Return (X, Y) of the center of cell containing provided text 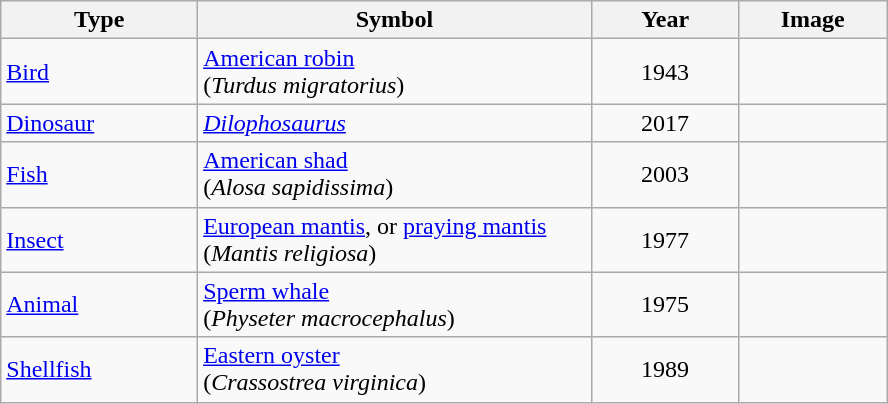
Fish (100, 174)
Symbol (395, 20)
Image (813, 20)
Insect (100, 240)
Animal (100, 304)
1977 (665, 240)
Bird (100, 72)
Dilophosaurus (395, 123)
American robin(Turdus migratorius) (395, 72)
American shad(Alosa sapidissima) (395, 174)
Eastern oyster(Crassostrea virginica) (395, 370)
Dinosaur (100, 123)
European mantis, or praying mantis(Mantis religiosa) (395, 240)
Shellfish (100, 370)
1975 (665, 304)
2003 (665, 174)
1989 (665, 370)
Year (665, 20)
2017 (665, 123)
1943 (665, 72)
Type (100, 20)
Sperm whale(Physeter macrocephalus) (395, 304)
